Search for the cell housing the specified text and yield its [x, y] center coordinate. 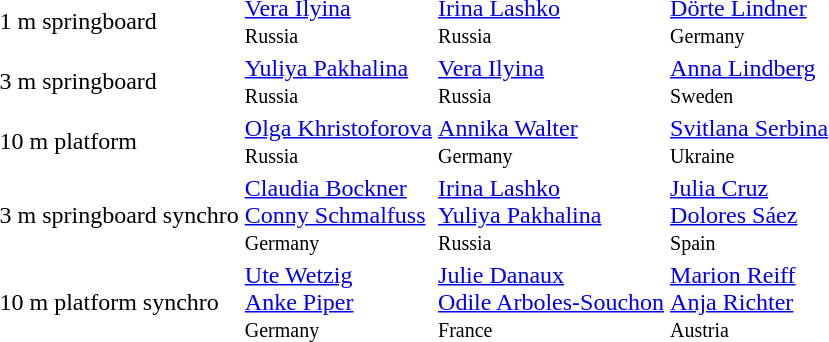
Olga KhristoforovaRussia [338, 142]
Claudia BocknerConny SchmalfussGermany [338, 215]
Yuliya PakhalinaRussia [338, 82]
Irina LashkoYuliya PakhalinaRussia [552, 215]
Annika WalterGermany [552, 142]
Vera IlyinaRussia [552, 82]
